From the cell containing the given text, extract its center point as (X, Y) coordinate. 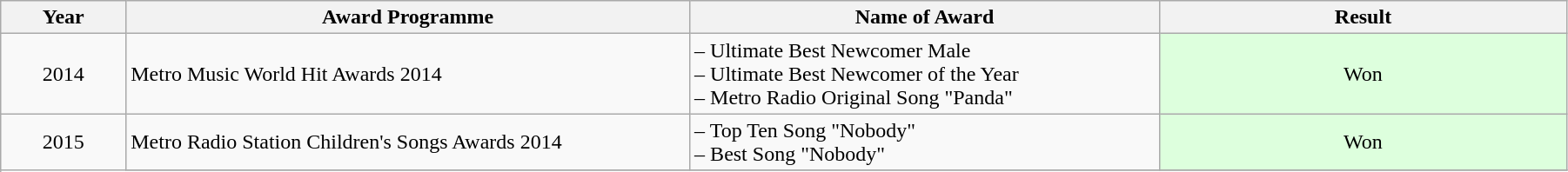
– Top Ten Song "Nobody" – Best Song "Nobody" (925, 142)
2015 (64, 142)
Award Programme (408, 17)
Metro Music World Hit Awards 2014 (408, 74)
Result (1363, 17)
Name of Award (925, 17)
2014 (64, 74)
Year (64, 17)
– Ultimate Best Newcomer Male – Ultimate Best Newcomer of the Year – Metro Radio Original Song "Panda" (925, 74)
Metro Radio Station Children's Songs Awards 2014 (408, 142)
